Scan for the cell matching the given text and deliver its (x, y) coordinate at center. 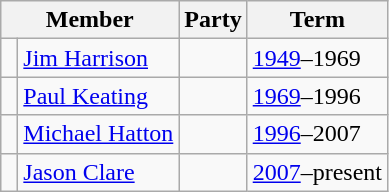
Party (213, 20)
Jim Harrison (98, 58)
Jason Clare (98, 172)
Term (317, 20)
Paul Keating (98, 96)
1969–1996 (317, 96)
2007–present (317, 172)
1949–1969 (317, 58)
Member (90, 20)
Michael Hatton (98, 134)
1996–2007 (317, 134)
